Pinpoint the cell where the given text exists, returning its (x, y) midpoint coordinate. 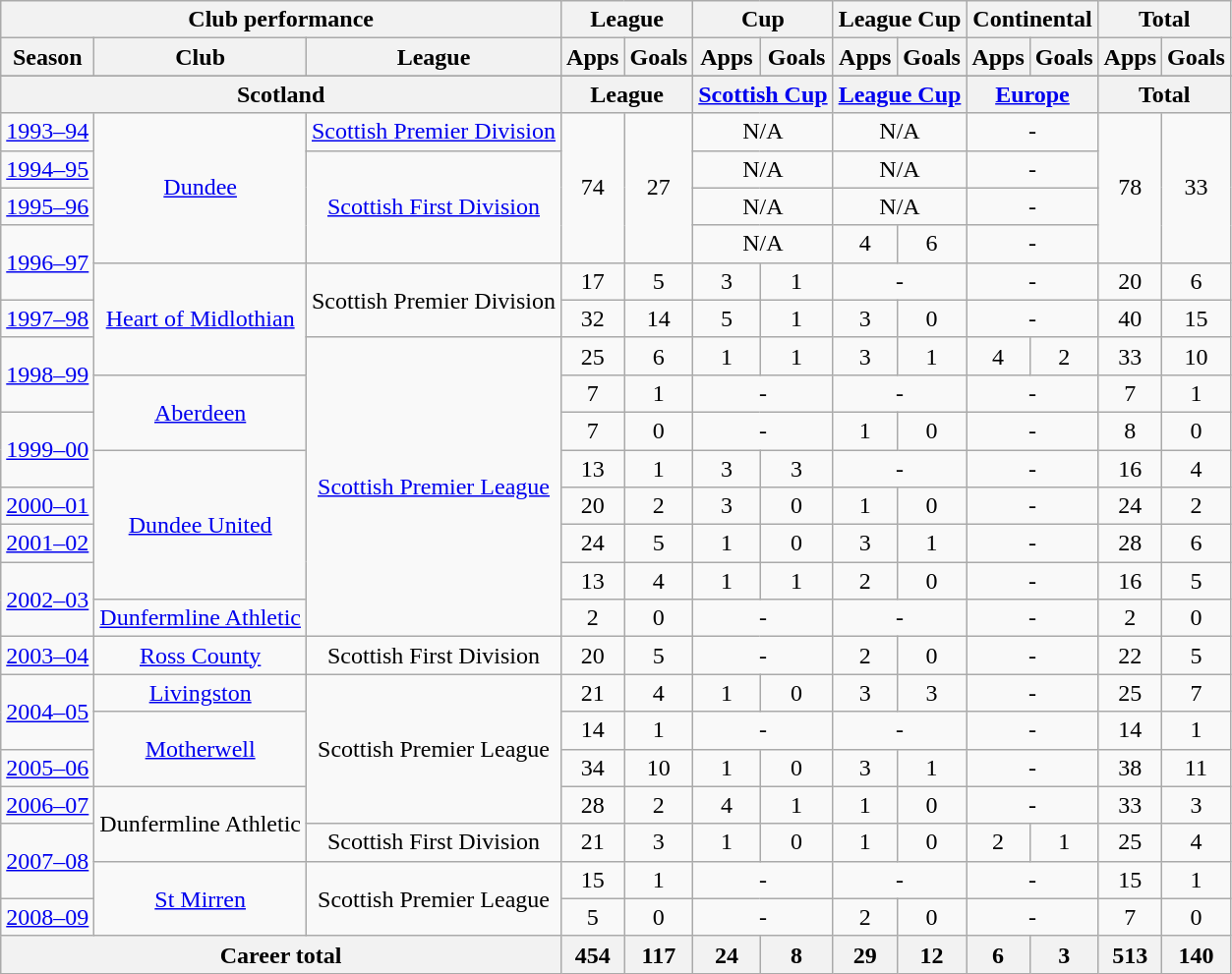
2001–02 (47, 544)
32 (593, 318)
2002–03 (47, 600)
Season (47, 57)
22 (1130, 656)
2007–08 (47, 861)
Club performance (281, 20)
1999–00 (47, 449)
1996–97 (47, 262)
2000–01 (47, 506)
Europe (1032, 94)
Dundee (201, 188)
Heart of Midlothian (201, 318)
513 (1130, 954)
1994–95 (47, 169)
2008–09 (47, 917)
12 (932, 954)
17 (593, 281)
2003–04 (47, 656)
117 (659, 954)
Aberdeen (201, 412)
74 (593, 188)
40 (1130, 318)
2006–07 (47, 805)
38 (1130, 768)
1995–96 (47, 206)
Scottish Cup (763, 94)
St Mirren (201, 898)
1998–99 (47, 374)
Ross County (201, 656)
Career total (281, 954)
11 (1197, 768)
Dundee United (201, 525)
78 (1130, 188)
1993–94 (47, 132)
1997–98 (47, 318)
Club (201, 57)
29 (865, 954)
Motherwell (201, 749)
Continental (1032, 20)
34 (593, 768)
27 (659, 188)
2004–05 (47, 712)
Cup (763, 20)
Scotland (281, 94)
454 (593, 954)
2005–06 (47, 768)
Livingston (201, 693)
140 (1197, 954)
